Pinpoint the cell where the given text exists, returning its [x, y] midpoint coordinate. 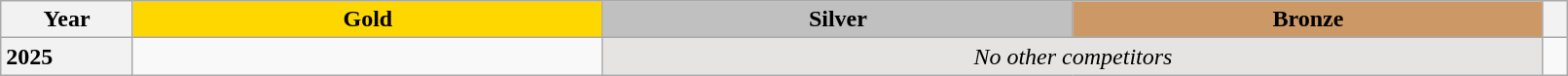
Bronze [1308, 19]
No other competitors [1073, 57]
2025 [67, 57]
Gold [368, 19]
Year [67, 19]
Silver [837, 19]
